Detect which cell encompasses the target text, then output its (x, y) center coordinate. 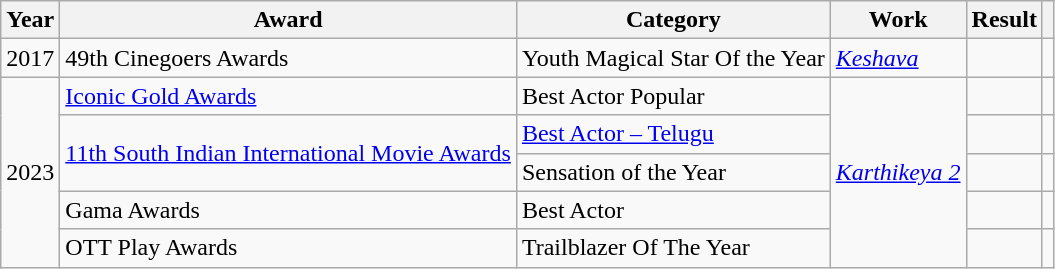
Youth Magical Star Of the Year (673, 58)
Award (288, 20)
Karthikeya 2 (898, 172)
49th Cinegoers Awards (288, 58)
2023 (30, 172)
11th South Indian International Movie Awards (288, 153)
Work (898, 20)
Year (30, 20)
Sensation of the Year (673, 172)
Trailblazer Of The Year (673, 248)
Keshava (898, 58)
Best Actor – Telugu (673, 134)
Iconic Gold Awards (288, 96)
Result (1004, 20)
Best Actor (673, 210)
Gama Awards (288, 210)
OTT Play Awards (288, 248)
Category (673, 20)
Best Actor Popular (673, 96)
2017 (30, 58)
